Identify which cell holds the provided text, then report its (X, Y) central coordinate. 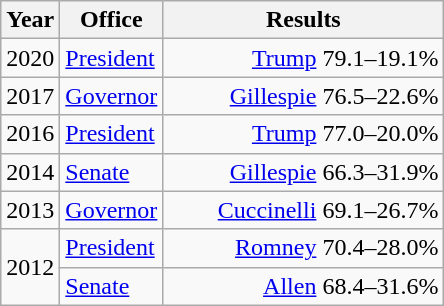
Year (30, 20)
Gillespie 76.5–22.6% (304, 96)
Allen 68.4–31.6% (304, 286)
Office (112, 20)
Romney 70.4–28.0% (304, 248)
2016 (30, 134)
Results (304, 20)
2020 (30, 58)
2014 (30, 172)
Trump 79.1–19.1% (304, 58)
2012 (30, 267)
2017 (30, 96)
Trump 77.0–20.0% (304, 134)
Cuccinelli 69.1–26.7% (304, 210)
2013 (30, 210)
Gillespie 66.3–31.9% (304, 172)
